Return [x, y] of the center of cell containing provided text 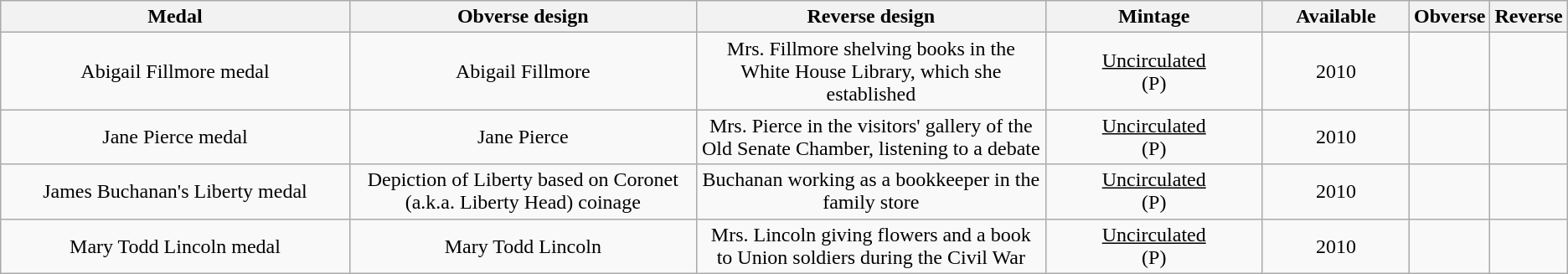
Abigail Fillmore [523, 71]
Depiction of Liberty based on Coronet (a.k.a. Liberty Head) coinage [523, 191]
Medal [175, 17]
Abigail Fillmore medal [175, 71]
Mrs. Fillmore shelving books in the White House Library, which she established [871, 71]
Obverse design [523, 17]
Buchanan working as a bookkeeper in the family store [871, 191]
Reverse [1529, 17]
Mary Todd Lincoln [523, 246]
Mrs. Lincoln giving flowers and a book to Union soldiers during the Civil War [871, 246]
Available [1335, 17]
James Buchanan's Liberty medal [175, 191]
Reverse design [871, 17]
Mrs. Pierce in the visitors' gallery of the Old Senate Chamber, listening to a debate [871, 137]
Mintage [1154, 17]
Jane Pierce [523, 137]
Obverse [1450, 17]
Jane Pierce medal [175, 137]
Mary Todd Lincoln medal [175, 246]
